Determine the [x, y] coordinate at the center of the cell enclosing the given text.  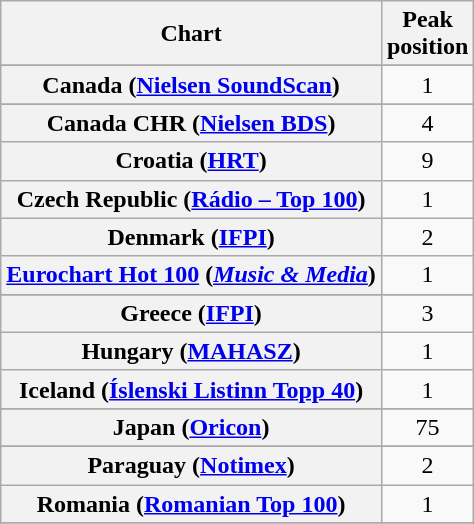
Czech Republic (Rádio – Top 100) [192, 199]
Japan (Oricon) [192, 427]
Croatia (HRT) [192, 161]
4 [427, 123]
Canada CHR (Nielsen BDS) [192, 123]
Iceland (Íslenski Listinn Topp 40) [192, 389]
Chart [192, 34]
3 [427, 313]
Canada (Nielsen SoundScan) [192, 85]
Romania (Romanian Top 100) [192, 503]
Denmark (IFPI) [192, 237]
Greece (IFPI) [192, 313]
9 [427, 161]
Eurochart Hot 100 (Music & Media) [192, 275]
Peakposition [427, 34]
Hungary (MAHASZ) [192, 351]
Paraguay (Notimex) [192, 465]
75 [427, 427]
